Identify which cell holds the provided text, then report its (X, Y) central coordinate. 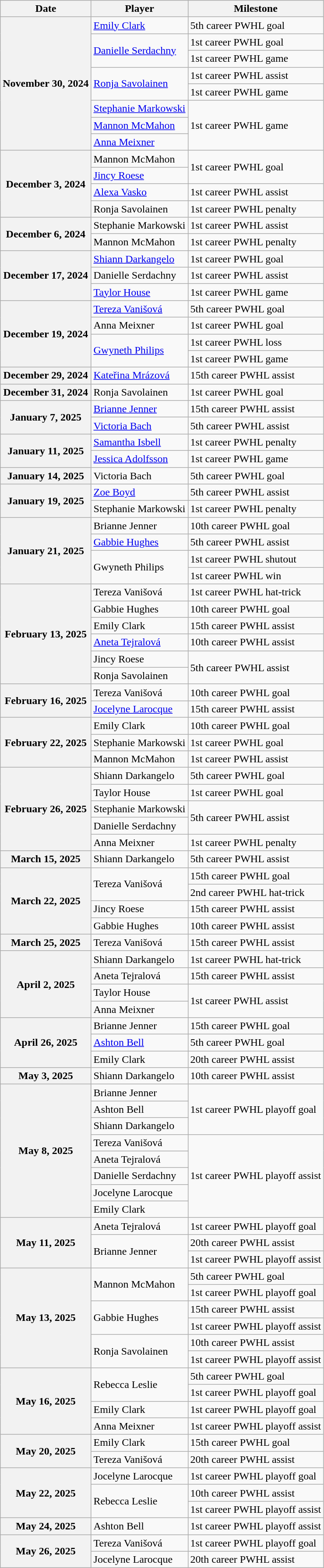
February 16, 2025 (46, 701)
January 11, 2025 (46, 450)
Alexa Vasko (139, 192)
April 2, 2025 (46, 984)
January 21, 2025 (46, 551)
December 17, 2024 (46, 276)
Samantha Isbell (139, 442)
November 30, 2024 (46, 84)
Kateřina Mrázová (139, 375)
January 7, 2025 (46, 417)
Date (46, 9)
May 16, 2025 (46, 1401)
May 13, 2025 (46, 1318)
1st career PWHL loss (256, 342)
May 26, 2025 (46, 1551)
May 24, 2025 (46, 1526)
Zoe Boyd (139, 492)
Jessica Adolfsson (139, 459)
March 25, 2025 (46, 942)
March 15, 2025 (46, 859)
January 14, 2025 (46, 475)
April 26, 2025 (46, 1043)
February 22, 2025 (46, 742)
December 3, 2024 (46, 184)
May 20, 2025 (46, 1451)
May 3, 2025 (46, 1076)
Player (139, 9)
December 31, 2024 (46, 392)
1st career PWHL shutout (256, 559)
May 11, 2025 (46, 1242)
1st career PWHL win (256, 576)
2nd career PWHL hat-trick (256, 892)
Milestone (256, 9)
December 6, 2024 (46, 234)
May 8, 2025 (46, 1151)
December 29, 2024 (46, 375)
February 26, 2025 (46, 809)
May 22, 2025 (46, 1493)
March 22, 2025 (46, 901)
December 19, 2024 (46, 334)
February 13, 2025 (46, 634)
January 19, 2025 (46, 501)
